Detect which cell encompasses the target text, then output its (x, y) center coordinate. 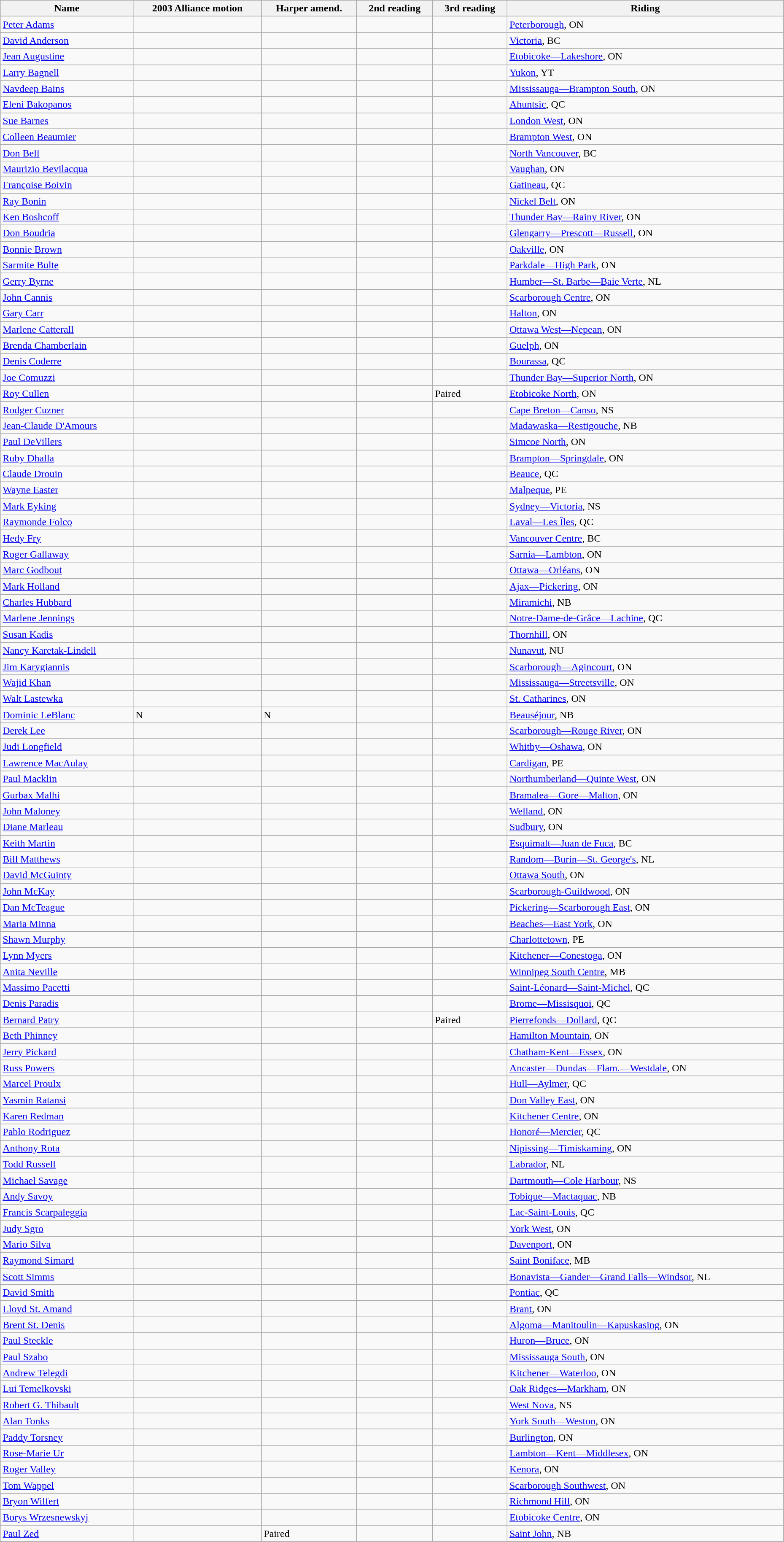
Name (67, 8)
Sydney—Victoria, NS (645, 506)
Jerry Pickard (67, 1052)
Larry Bagnell (67, 73)
Glengarry—Prescott—Russell, ON (645, 233)
Gary Carr (67, 313)
Alan Tonks (67, 1421)
Ruby Dhalla (67, 458)
Mario Silva (67, 1245)
Brampton—Springdale, ON (645, 458)
Mississauga—Brampton South, ON (645, 89)
2nd reading (395, 8)
Judi Longfield (67, 747)
Sarnia—Lambton, ON (645, 554)
Thornhill, ON (645, 634)
Riding (645, 8)
Northumberland—Quinte West, ON (645, 779)
Saint-Léonard—Saint-Michel, QC (645, 988)
Don Valley East, ON (645, 1100)
Shawn Murphy (67, 939)
Brenda Chamberlain (67, 345)
David Smith (67, 1293)
Don Bell (67, 153)
Scarborough—Rouge River, ON (645, 731)
York West, ON (645, 1229)
Madawaska—Restigouche, NB (645, 426)
Scarborough Centre, ON (645, 297)
David McGuinty (67, 875)
Peter Adams (67, 24)
Denis Paradis (67, 1004)
Denis Coderre (67, 361)
Nunavut, NU (645, 650)
Beauséjour, NB (645, 715)
Gatineau, QC (645, 185)
Keith Martin (67, 843)
Honoré—Mercier, QC (645, 1132)
John Maloney (67, 811)
Bonavista—Gander—Grand Falls—Windsor, NL (645, 1277)
Ottawa South, ON (645, 875)
Cardigan, PE (645, 763)
Susan Kadis (67, 634)
Labrador, NL (645, 1164)
Bonnie Brown (67, 249)
Parkdale—High Park, ON (645, 265)
Michael Savage (67, 1180)
Ajax—Pickering, ON (645, 586)
Francis Scarpaleggia (67, 1212)
Oakville, ON (645, 249)
London West, ON (645, 121)
Sue Barnes (67, 121)
Davenport, ON (645, 1245)
Roy Cullen (67, 394)
Lloyd St. Amand (67, 1309)
Hamilton Mountain, ON (645, 1036)
Eleni Bakopanos (67, 105)
Russ Powers (67, 1068)
Saint Boniface, MB (645, 1261)
Hull—Aylmer, QC (645, 1084)
Lynn Myers (67, 955)
Halton, ON (645, 313)
Vaughan, ON (645, 169)
Pablo Rodriguez (67, 1132)
Oak Ridges—Markham, ON (645, 1389)
Dan McTeague (67, 907)
Miramichi, NB (645, 602)
Marlene Jennings (67, 618)
John Cannis (67, 297)
Nickel Belt, ON (645, 201)
Diane Marleau (67, 827)
Dominic LeBlanc (67, 715)
Scott Simms (67, 1277)
Lambton—Kent—Middlesex, ON (645, 1453)
Karen Redman (67, 1116)
David Anderson (67, 40)
Ray Bonin (67, 201)
Vancouver Centre, BC (645, 538)
Ottawa West—Nepean, ON (645, 329)
Brant, ON (645, 1309)
Esquimalt—Juan de Fuca, BC (645, 843)
Ancaster—Dundas—Flam.—Westdale, ON (645, 1068)
Andy Savoy (67, 1196)
Nancy Karetak-Lindell (67, 650)
Humber—St. Barbe—Baie Verte, NL (645, 281)
Maurizio Bevilacqua (67, 169)
Robert G. Thibault (67, 1405)
Winnipeg South Centre, MB (645, 971)
Yasmin Ratansi (67, 1100)
Paul Zed (67, 1534)
Claude Drouin (67, 474)
Raymond Simard (67, 1261)
John McKay (67, 891)
Lac-Saint-Louis, QC (645, 1212)
St. Catharines, ON (645, 698)
Etobicoke—Lakeshore, ON (645, 57)
Paddy Torsney (67, 1437)
Judy Sgro (67, 1229)
Peterborough, ON (645, 24)
Huron—Bruce, ON (645, 1341)
West Nova, NS (645, 1405)
Paul Steckle (67, 1341)
Burlington, ON (645, 1437)
Lawrence MacAulay (67, 763)
Rodger Cuzner (67, 410)
Anthony Rota (67, 1148)
Colleen Beaumier (67, 137)
Dartmouth—Cole Harbour, NS (645, 1180)
Beth Phinney (67, 1036)
Mark Eyking (67, 506)
Marc Godbout (67, 570)
Hedy Fry (67, 538)
Welland, ON (645, 811)
Sarmite Bulte (67, 265)
Richmond Hill, ON (645, 1502)
Rose-Marie Ur (67, 1453)
Jean Augustine (67, 57)
3rd reading (470, 8)
York South—Weston, ON (645, 1421)
Pontiac, QC (645, 1293)
Beaches—East York, ON (645, 923)
Harper amend. (309, 8)
Saint John, NB (645, 1534)
Maria Minna (67, 923)
Borys Wrzesnewskyj (67, 1518)
Thunder Bay—Superior North, ON (645, 377)
Roger Valley (67, 1469)
2003 Alliance motion (197, 8)
Tom Wappel (67, 1485)
Chatham-Kent—Essex, ON (645, 1052)
Wayne Easter (67, 490)
Charlottetown, PE (645, 939)
Laval—Les Îles, QC (645, 522)
Mark Holland (67, 586)
Etobicoke North, ON (645, 394)
Beauce, QC (645, 474)
Brampton West, ON (645, 137)
Paul Szabo (67, 1357)
Andrew Telegdi (67, 1373)
Bernard Patry (67, 1020)
Tobique—Mactaquac, NB (645, 1196)
Wajid Khan (67, 682)
Bill Matthews (67, 859)
Jim Karygiannis (67, 666)
Cape Breton—Canso, NS (645, 410)
Massimo Pacetti (67, 988)
Jean-Claude D'Amours (67, 426)
Notre-Dame-de-Grâce—Lachine, QC (645, 618)
Simcoe North, ON (645, 442)
Pierrefonds—Dollard, QC (645, 1020)
Marcel Proulx (67, 1084)
Guelph, ON (645, 345)
Nipissing—Timiskaming, ON (645, 1148)
Etobicoke Centre, ON (645, 1518)
Ottawa—Orléans, ON (645, 570)
Algoma—Manitoulin—Kapuskasing, ON (645, 1325)
Pickering—Scarborough East, ON (645, 907)
Kitchener—Conestoga, ON (645, 955)
Ahuntsic, QC (645, 105)
Mississauga—Streetsville, ON (645, 682)
Paul DeVillers (67, 442)
Françoise Boivin (67, 185)
Marlene Catterall (67, 329)
Random—Burin—St. George's, NL (645, 859)
Gerry Byrne (67, 281)
Anita Neville (67, 971)
Walt Lastewka (67, 698)
Thunder Bay—Rainy River, ON (645, 217)
Kitchener Centre, ON (645, 1116)
Scarborough Southwest, ON (645, 1485)
Brome—Missisquoi, QC (645, 1004)
Victoria, BC (645, 40)
North Vancouver, BC (645, 153)
Malpeque, PE (645, 490)
Derek Lee (67, 731)
Roger Gallaway (67, 554)
Navdeep Bains (67, 89)
Lui Temelkovski (67, 1389)
Todd Russell (67, 1164)
Kenora, ON (645, 1469)
Joe Comuzzi (67, 377)
Kitchener—Waterloo, ON (645, 1373)
Brent St. Denis (67, 1325)
Gurbax Malhi (67, 795)
Paul Macklin (67, 779)
Mississauga South, ON (645, 1357)
Charles Hubbard (67, 602)
Bourassa, QC (645, 361)
Sudbury, ON (645, 827)
Whitby—Oshawa, ON (645, 747)
Scarborough—Agincourt, ON (645, 666)
Ken Boshcoff (67, 217)
Raymonde Folco (67, 522)
Don Boudria (67, 233)
Scarborough-Guildwood, ON (645, 891)
Bryon Wilfert (67, 1502)
Bramalea—Gore—Malton, ON (645, 795)
Yukon, YT (645, 73)
